Search for the cell housing the specified text and yield its (X, Y) center coordinate. 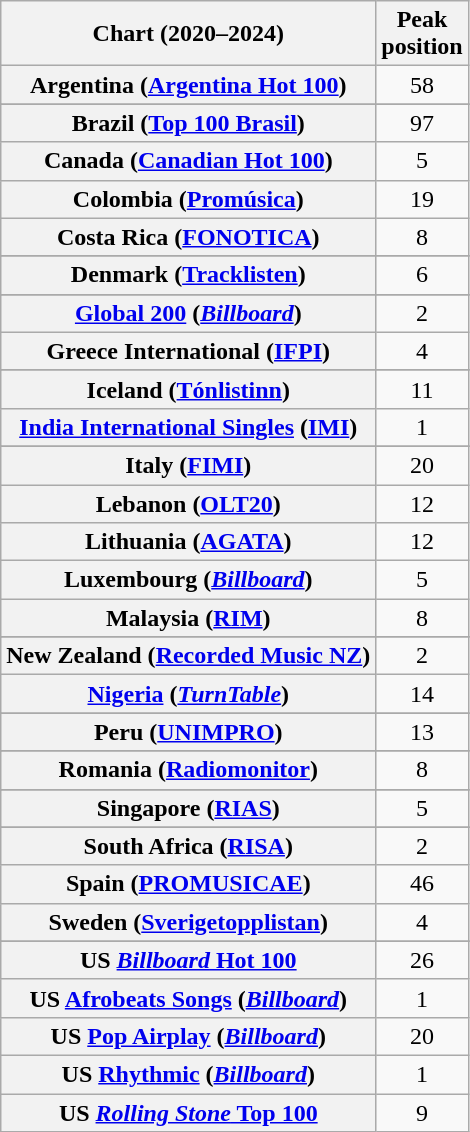
Costa Rica (FONOTICA) (188, 237)
Romania (Radiomonitor) (188, 770)
Spain (PROMUSICAE) (188, 884)
Malaysia (RIM) (188, 618)
6 (422, 275)
Canada (Canadian Hot 100) (188, 161)
Brazil (Top 100 Brasil) (188, 123)
58 (422, 85)
Greece International (IFPI) (188, 351)
US Pop Airplay (Billboard) (188, 1036)
Colombia (Promúsica) (188, 199)
Nigeria (TurnTable) (188, 694)
Argentina (Argentina Hot 100) (188, 85)
46 (422, 884)
13 (422, 732)
Italy (FIMI) (188, 465)
Peakposition (422, 34)
South Africa (RISA) (188, 846)
11 (422, 389)
Luxembourg (Billboard) (188, 580)
Sweden (Sverigetopplistan) (188, 922)
Chart (2020–2024) (188, 34)
US Rolling Stone Top 100 (188, 1113)
New Zealand (Recorded Music NZ) (188, 656)
US Billboard Hot 100 (188, 960)
19 (422, 199)
97 (422, 123)
Lithuania (AGATA) (188, 542)
India International Singles (IMI) (188, 427)
Lebanon (OLT20) (188, 503)
14 (422, 694)
Peru (UNIMPRO) (188, 732)
Singapore (RIAS) (188, 808)
Global 200 (Billboard) (188, 313)
US Rhythmic (Billboard) (188, 1074)
Iceland (Tónlistinn) (188, 389)
9 (422, 1113)
Denmark (Tracklisten) (188, 275)
US Afrobeats Songs (Billboard) (188, 998)
26 (422, 960)
